Provide the [X, Y] coordinate of the cell's center where the given text is located.  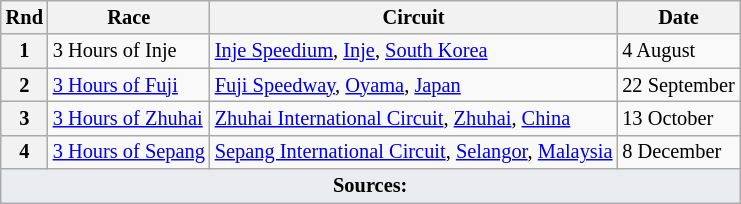
4 August [678, 51]
Date [678, 17]
Fuji Speedway, Oyama, Japan [414, 85]
13 October [678, 118]
3 Hours of Zhuhai [129, 118]
22 September [678, 85]
8 December [678, 152]
Circuit [414, 17]
Sources: [370, 186]
1 [24, 51]
Inje Speedium, Inje, South Korea [414, 51]
Race [129, 17]
Zhuhai International Circuit, Zhuhai, China [414, 118]
4 [24, 152]
2 [24, 85]
3 [24, 118]
Rnd [24, 17]
3 Hours of Inje [129, 51]
3 Hours of Fuji [129, 85]
3 Hours of Sepang [129, 152]
Sepang International Circuit, Selangor, Malaysia [414, 152]
